From the cell containing the given text, extract its center point as (X, Y) coordinate. 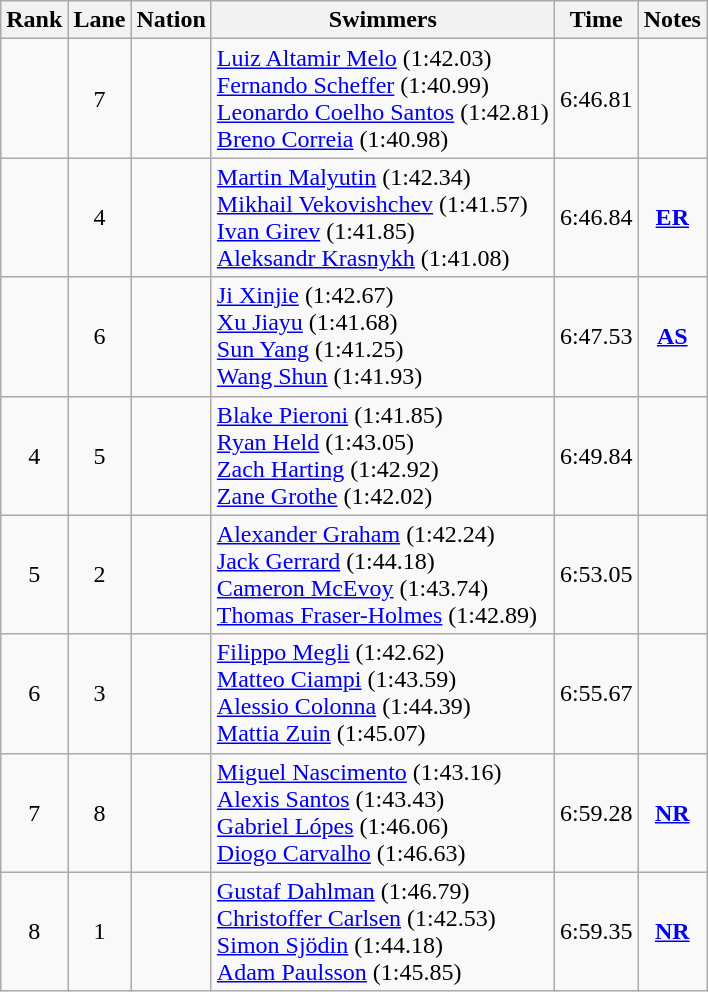
1 (100, 932)
Nation (171, 20)
Notes (672, 20)
6:59.28 (596, 812)
Filippo Megli (1:42.62)Matteo Ciampi (1:43.59)Alessio Colonna (1:44.39)Mattia Zuin (1:45.07) (382, 694)
Rank (34, 20)
Alexander Graham (1:42.24)Jack Gerrard (1:44.18)Cameron McEvoy (1:43.74)Thomas Fraser-Holmes (1:42.89) (382, 574)
Blake Pieroni (1:41.85)Ryan Held (1:43.05)Zach Harting (1:42.92)Zane Grothe (1:42.02) (382, 456)
Swimmers (382, 20)
Ji Xinjie (1:42.67)Xu Jiayu (1:41.68)Sun Yang (1:41.25)Wang Shun (1:41.93) (382, 336)
6:55.67 (596, 694)
Martin Malyutin (1:42.34)Mikhail Vekovishchev (1:41.57)Ivan Girev (1:41.85)Aleksandr Krasnykh (1:41.08) (382, 218)
6:59.35 (596, 932)
Gustaf Dahlman (1:46.79)Christoffer Carlsen (1:42.53)Simon Sjödin (1:44.18)Adam Paulsson (1:45.85) (382, 932)
Luiz Altamir Melo (1:42.03)Fernando Scheffer (1:40.99)Leonardo Coelho Santos (1:42.81)Breno Correia (1:40.98) (382, 98)
6:46.84 (596, 218)
Lane (100, 20)
3 (100, 694)
6:49.84 (596, 456)
ER (672, 218)
6:53.05 (596, 574)
Miguel Nascimento (1:43.16)Alexis Santos (1:43.43)Gabriel Lópes (1:46.06)Diogo Carvalho (1:46.63) (382, 812)
AS (672, 336)
Time (596, 20)
2 (100, 574)
6:46.81 (596, 98)
6:47.53 (596, 336)
